Output the (X, Y) coordinate of the center of the cell containing the given text.  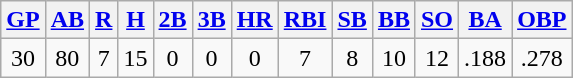
.188 (486, 58)
SB (352, 20)
SO (436, 20)
HR (254, 20)
AB (67, 20)
R (104, 20)
BB (394, 20)
30 (23, 58)
8 (352, 58)
OBP (542, 20)
80 (67, 58)
12 (436, 58)
H (136, 20)
GP (23, 20)
RBI (305, 20)
3B (212, 20)
.278 (542, 58)
10 (394, 58)
15 (136, 58)
BA (486, 20)
2B (172, 20)
